From the cell containing the given text, extract its center point as [X, Y] coordinate. 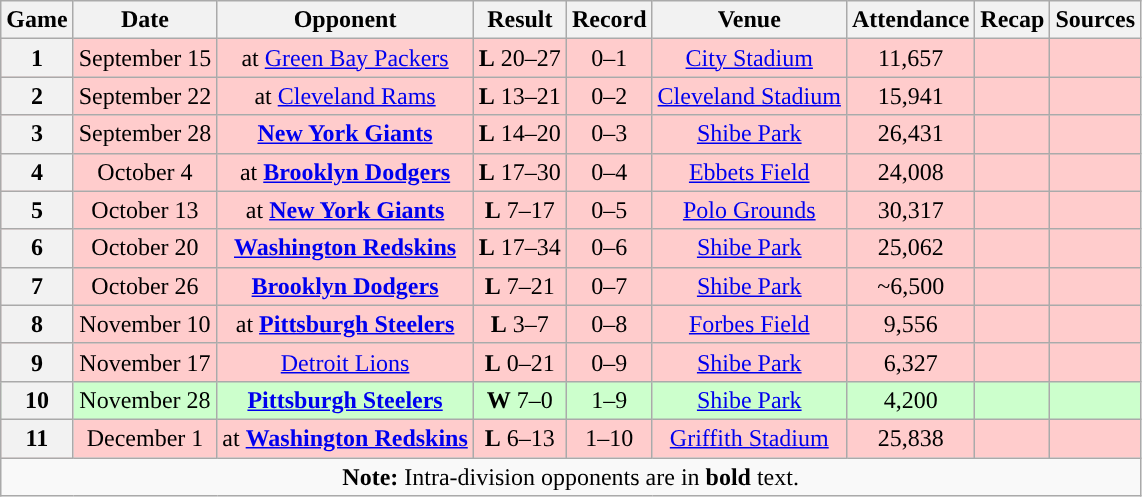
25,838 [910, 438]
L 20–27 [520, 58]
Brooklyn Dodgers [345, 286]
W 7–0 [520, 400]
1–10 [609, 438]
Opponent [345, 20]
Detroit Lions [345, 362]
26,431 [910, 134]
L 13–21 [520, 96]
L 17–34 [520, 248]
November 10 [145, 324]
at Green Bay Packers [345, 58]
November 28 [145, 400]
New York Giants [345, 134]
Result [520, 20]
25,062 [910, 248]
at Brooklyn Dodgers [345, 172]
5 [37, 210]
9 [37, 362]
L 7–17 [520, 210]
at New York Giants [345, 210]
L 17–30 [520, 172]
Date [145, 20]
9,556 [910, 324]
November 17 [145, 362]
0–1 [609, 58]
October 4 [145, 172]
0–5 [609, 210]
Cleveland Stadium [749, 96]
October 13 [145, 210]
0–8 [609, 324]
Recap [1012, 20]
L 3–7 [520, 324]
at Washington Redskins [345, 438]
4,200 [910, 400]
0–4 [609, 172]
11 [37, 438]
10 [37, 400]
Note: Intra-division opponents are in bold text. [571, 477]
L 7–21 [520, 286]
24,008 [910, 172]
L 6–13 [520, 438]
7 [37, 286]
8 [37, 324]
Attendance [910, 20]
15,941 [910, 96]
Pittsburgh Steelers [345, 400]
Sources [1096, 20]
December 1 [145, 438]
3 [37, 134]
1 [37, 58]
Polo Grounds [749, 210]
Ebbets Field [749, 172]
0–3 [609, 134]
September 15 [145, 58]
at Pittsburgh Steelers [345, 324]
1–9 [609, 400]
30,317 [910, 210]
L 14–20 [520, 134]
Game [37, 20]
Washington Redskins [345, 248]
0–9 [609, 362]
0–6 [609, 248]
11,657 [910, 58]
October 26 [145, 286]
Record [609, 20]
Venue [749, 20]
~6,500 [910, 286]
Griffith Stadium [749, 438]
City Stadium [749, 58]
0–7 [609, 286]
0–2 [609, 96]
2 [37, 96]
October 20 [145, 248]
L 0–21 [520, 362]
6 [37, 248]
September 22 [145, 96]
September 28 [145, 134]
4 [37, 172]
6,327 [910, 362]
at Cleveland Rams [345, 96]
Forbes Field [749, 324]
